Return [X, Y] of the center of cell containing provided text 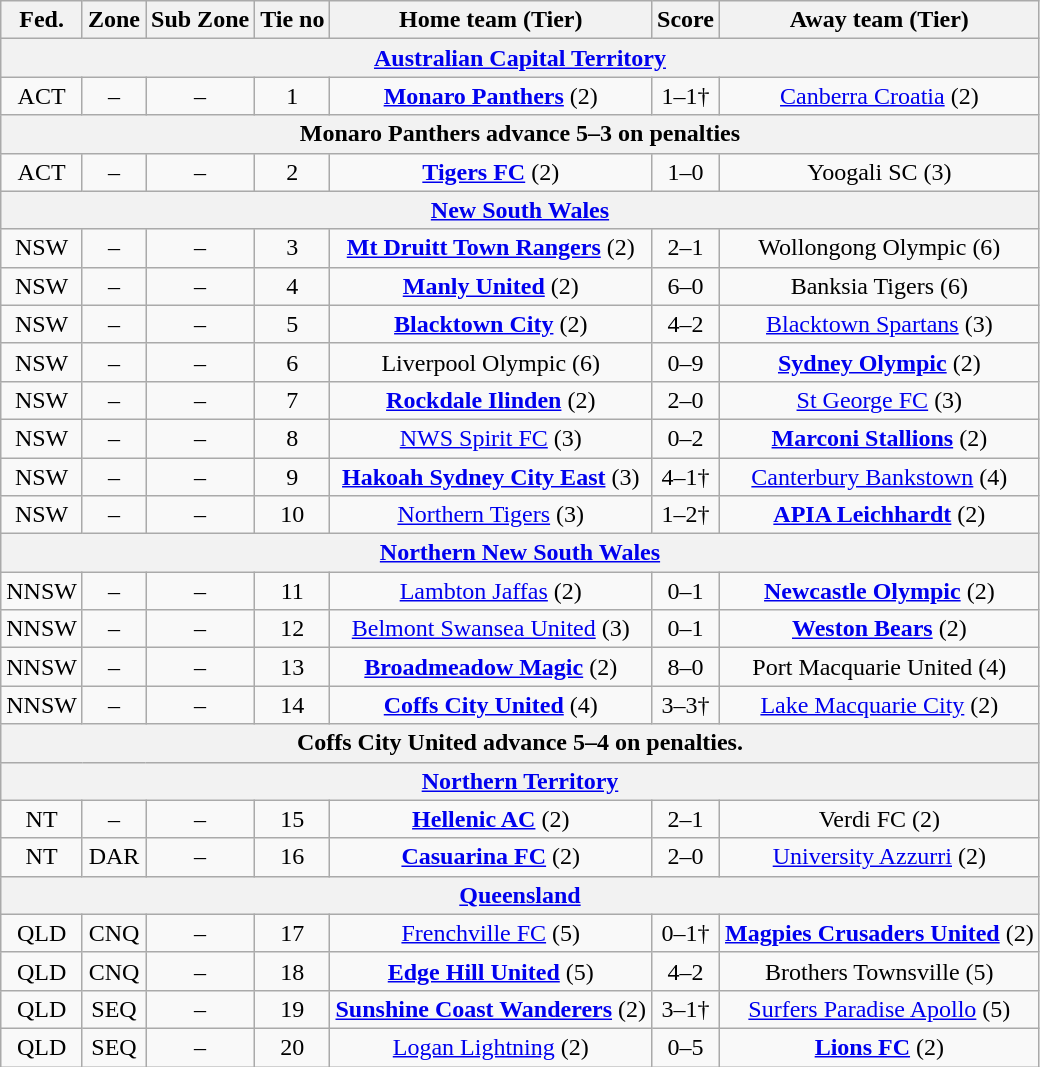
13 [292, 667]
Blacktown Spartans (3) [879, 324]
3–1† [686, 1009]
1 [292, 96]
Yoogali SC (3) [879, 172]
Verdi FC (2) [879, 819]
12 [292, 629]
University Azzurri (2) [879, 857]
Score [686, 20]
4–1† [686, 477]
Home team (Tier) [491, 20]
Zone [114, 20]
8 [292, 438]
Banksia Tigers (6) [879, 286]
Away team (Tier) [879, 20]
Sunshine Coast Wanderers (2) [491, 1009]
Lake Macquarie City (2) [879, 705]
Northern Tigers (3) [491, 515]
NWS Spirit FC (3) [491, 438]
19 [292, 1009]
3 [292, 248]
0–9 [686, 362]
Casuarina FC (2) [491, 857]
Monaro Panthers (2) [491, 96]
New South Wales [520, 210]
Northern Territory [520, 781]
20 [292, 1047]
14 [292, 705]
Sub Zone [200, 20]
Frenchville FC (5) [491, 933]
St George FC (3) [879, 400]
0–2 [686, 438]
Coffs City United (4) [491, 705]
1–1† [686, 96]
9 [292, 477]
15 [292, 819]
1–2† [686, 515]
Broadmeadow Magic (2) [491, 667]
0–5 [686, 1047]
0–1† [686, 933]
Australian Capital Territory [520, 58]
DAR [114, 857]
10 [292, 515]
6–0 [686, 286]
4 [292, 286]
APIA Leichhardt (2) [879, 515]
Hellenic AC (2) [491, 819]
3–3† [686, 705]
8–0 [686, 667]
Weston Bears (2) [879, 629]
Rockdale Ilinden (2) [491, 400]
Coffs City United advance 5–4 on penalties. [520, 743]
Tie no [292, 20]
Mt Druitt Town Rangers (2) [491, 248]
2 [292, 172]
Northern New South Wales [520, 553]
Fed. [42, 20]
Edge Hill United (5) [491, 971]
11 [292, 591]
Lions FC (2) [879, 1047]
17 [292, 933]
Monaro Panthers advance 5–3 on penalties [520, 134]
Queensland [520, 895]
Surfers Paradise Apollo (5) [879, 1009]
Marconi Stallions (2) [879, 438]
Wollongong Olympic (6) [879, 248]
5 [292, 324]
7 [292, 400]
Newcastle Olympic (2) [879, 591]
Liverpool Olympic (6) [491, 362]
Magpies Crusaders United (2) [879, 933]
Tigers FC (2) [491, 172]
Hakoah Sydney City East (3) [491, 477]
Blacktown City (2) [491, 324]
Canberra Croatia (2) [879, 96]
Port Macquarie United (4) [879, 667]
1–0 [686, 172]
Logan Lightning (2) [491, 1047]
Lambton Jaffas (2) [491, 591]
Belmont Swansea United (3) [491, 629]
18 [292, 971]
Brothers Townsville (5) [879, 971]
Canterbury Bankstown (4) [879, 477]
16 [292, 857]
Manly United (2) [491, 286]
6 [292, 362]
Sydney Olympic (2) [879, 362]
